Locate the cell with the specified text and output its [X, Y] center coordinate. 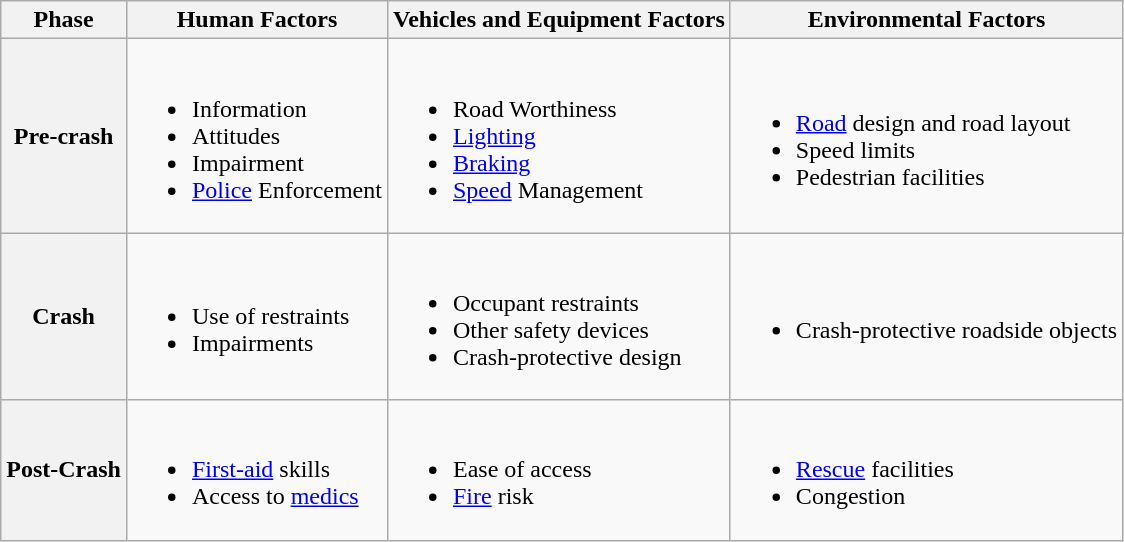
First-aid skillsAccess to medics [256, 470]
InformationAttitudesImpairmentPolice Enforcement [256, 136]
Road WorthinessLightingBrakingSpeed Management [558, 136]
Road design and road layoutSpeed limitsPedestrian facilities [926, 136]
Vehicles and Equipment Factors [558, 20]
Ease of accessFire risk [558, 470]
Crash [64, 316]
Use of restraintsImpairments [256, 316]
Environmental Factors [926, 20]
Human Factors [256, 20]
Occupant restraintsOther safety devicesCrash-protective design [558, 316]
Post-Crash [64, 470]
Crash-protective roadside objects [926, 316]
Pre-crash [64, 136]
Phase [64, 20]
Rescue facilitiesCongestion [926, 470]
